Return the [x, y] coordinate for the center point of the cell that contains the specified text.  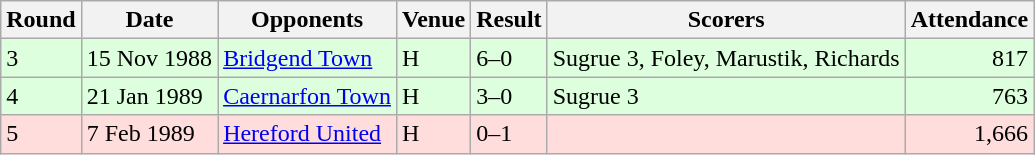
Round [41, 20]
Result [509, 20]
Sugrue 3, Foley, Marustik, Richards [726, 58]
Sugrue 3 [726, 96]
Venue [433, 20]
7 Feb 1989 [149, 134]
21 Jan 1989 [149, 96]
Scorers [726, 20]
4 [41, 96]
6–0 [509, 58]
1,666 [969, 134]
15 Nov 1988 [149, 58]
5 [41, 134]
0–1 [509, 134]
Bridgend Town [308, 58]
Opponents [308, 20]
Date [149, 20]
763 [969, 96]
Attendance [969, 20]
Caernarfon Town [308, 96]
817 [969, 58]
3–0 [509, 96]
Hereford United [308, 134]
3 [41, 58]
